From the cell containing the given text, extract its center point as (x, y) coordinate. 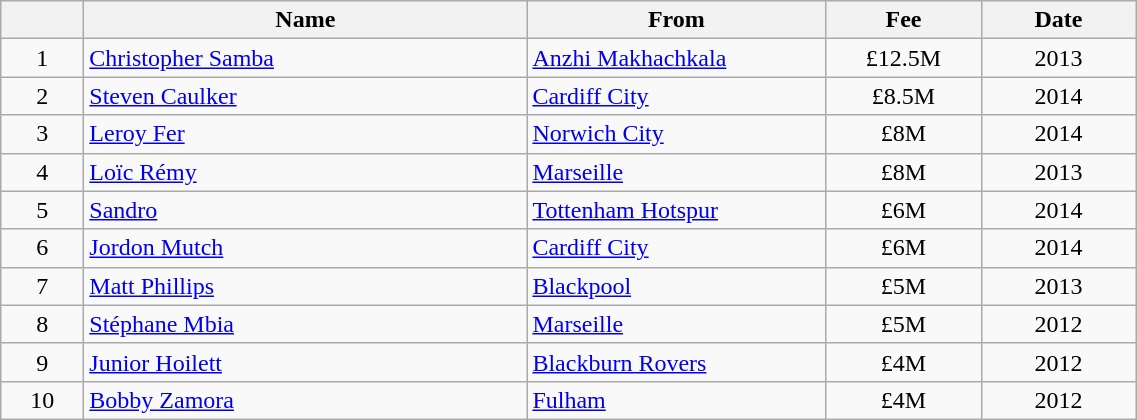
7 (42, 286)
Loïc Rémy (306, 172)
Date (1058, 20)
Matt Phillips (306, 286)
8 (42, 324)
4 (42, 172)
Bobby Zamora (306, 400)
9 (42, 362)
6 (42, 248)
3 (42, 134)
10 (42, 400)
£12.5M (904, 58)
Fulham (676, 400)
Blackburn Rovers (676, 362)
From (676, 20)
5 (42, 210)
Leroy Fer (306, 134)
1 (42, 58)
Jordon Mutch (306, 248)
Blackpool (676, 286)
2 (42, 96)
Norwich City (676, 134)
Anzhi Makhachkala (676, 58)
Sandro (306, 210)
Steven Caulker (306, 96)
Name (306, 20)
Tottenham Hotspur (676, 210)
£8.5M (904, 96)
Junior Hoilett (306, 362)
Stéphane Mbia (306, 324)
Fee (904, 20)
Christopher Samba (306, 58)
